Find where the given text appears and provide that cell's center as [x, y] coordinate. 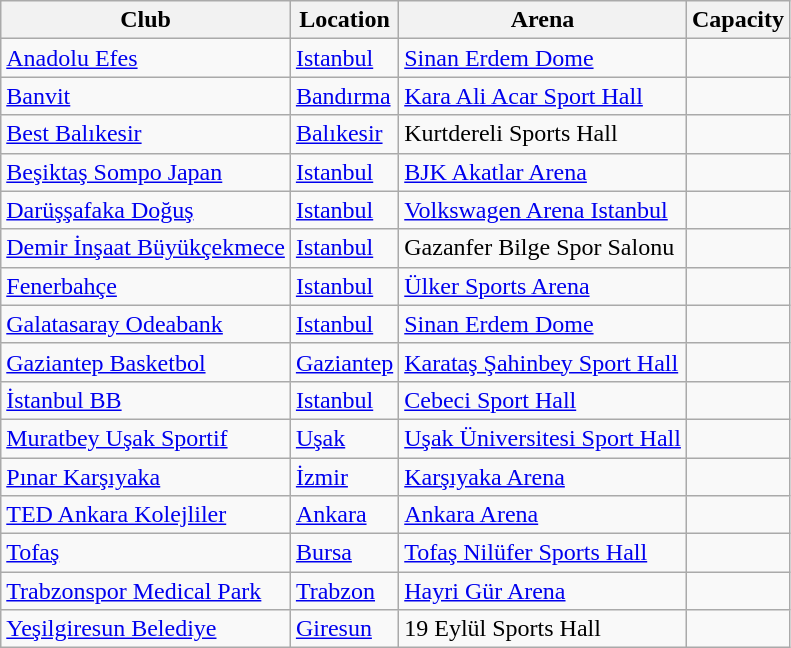
Darüşşafaka Doğuş [146, 210]
Tofaş [146, 553]
Muratbey Uşak Sportif [146, 438]
Pınar Karşıyaka [146, 477]
Best Balıkesir [146, 134]
Volkswagen Arena Istanbul [543, 210]
Anadolu Efes [146, 58]
Fenerbahçe [146, 286]
Gaziantep [344, 362]
İstanbul BB [146, 400]
BJK Akatlar Arena [543, 172]
Karşıyaka Arena [543, 477]
Ankara Arena [543, 515]
Banvit [146, 96]
Gaziantep Basketbol [146, 362]
Capacity [738, 20]
Club [146, 20]
Ankara [344, 515]
Gazanfer Bilge Spor Salonu [543, 248]
Karataş Şahinbey Sport Hall [543, 362]
Uşak [344, 438]
Cebeci Sport Hall [543, 400]
Beşiktaş Sompo Japan [146, 172]
Giresun [344, 629]
Yeşilgiresun Belediye [146, 629]
Location [344, 20]
Uşak Üniversitesi Sport Hall [543, 438]
Kurtdereli Sports Hall [543, 134]
Arena [543, 20]
TED Ankara Kolejliler [146, 515]
Bursa [344, 553]
Trabzonspor Medical Park [146, 591]
Demir İnşaat Büyükçekmece [146, 248]
Galatasaray Odeabank [146, 324]
Trabzon [344, 591]
Bandırma [344, 96]
Tofaş Nilüfer Sports Hall [543, 553]
İzmir [344, 477]
19 Eylül Sports Hall [543, 629]
Ülker Sports Arena [543, 286]
Kara Ali Acar Sport Hall [543, 96]
Balıkesir [344, 134]
Hayri Gür Arena [543, 591]
